Provide the (x, y) coordinate of the cell's center where the given text is located.  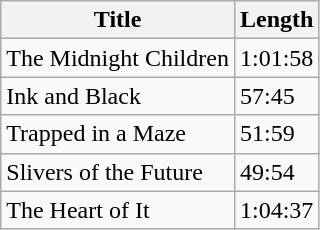
1:04:37 (276, 210)
Slivers of the Future (118, 172)
1:01:58 (276, 58)
The Midnight Children (118, 58)
49:54 (276, 172)
Trapped in a Maze (118, 134)
Length (276, 20)
Title (118, 20)
Ink and Black (118, 96)
The Heart of It (118, 210)
57:45 (276, 96)
51:59 (276, 134)
